Pinpoint the cell where the given text exists, returning its [x, y] midpoint coordinate. 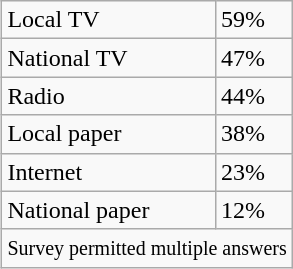
12% [254, 210]
Local TV [108, 20]
44% [254, 96]
Local paper [108, 134]
Radio [108, 96]
Internet [108, 172]
23% [254, 172]
Survey permitted multiple answers [147, 248]
National paper [108, 210]
47% [254, 58]
National TV [108, 58]
38% [254, 134]
59% [254, 20]
